Determine the (x, y) coordinate at the center of the cell enclosing the given text.  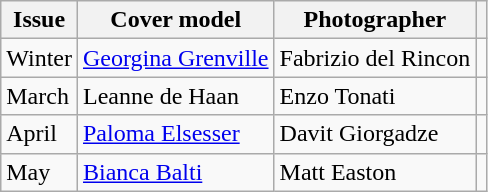
Bianca Balti (176, 172)
Fabrizio del Rincon (375, 58)
Issue (40, 20)
Winter (40, 58)
Davit Giorgadze (375, 134)
Georgina Grenville (176, 58)
Leanne de Haan (176, 96)
May (40, 172)
April (40, 134)
Cover model (176, 20)
Matt Easton (375, 172)
Paloma Elsesser (176, 134)
Photographer (375, 20)
March (40, 96)
Enzo Tonati (375, 96)
